Locate the cell with the specified text and output its [x, y] center coordinate. 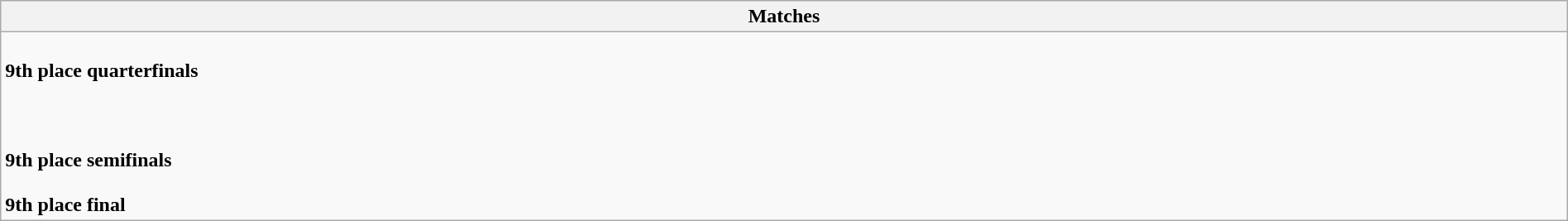
9th place quarterfinals 9th place semifinals 9th place final [784, 126]
Matches [784, 17]
